Find where the given text appears and provide that cell's center as [X, Y] coordinate. 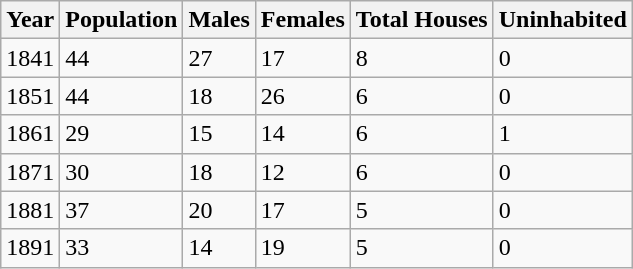
Total Houses [422, 20]
1861 [30, 134]
1 [562, 134]
1871 [30, 172]
33 [122, 248]
27 [219, 58]
30 [122, 172]
37 [122, 210]
1851 [30, 96]
1841 [30, 58]
1891 [30, 248]
15 [219, 134]
20 [219, 210]
Males [219, 20]
Females [302, 20]
Population [122, 20]
12 [302, 172]
8 [422, 58]
Year [30, 20]
26 [302, 96]
19 [302, 248]
1881 [30, 210]
Uninhabited [562, 20]
29 [122, 134]
